Determine the [x, y] coordinate at the center of the cell enclosing the given text.  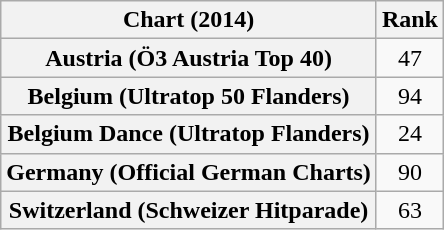
Rank [410, 20]
63 [410, 210]
Austria (Ö3 Austria Top 40) [189, 58]
Chart (2014) [189, 20]
Belgium (Ultratop 50 Flanders) [189, 96]
Belgium Dance (Ultratop Flanders) [189, 134]
94 [410, 96]
Germany (Official German Charts) [189, 172]
24 [410, 134]
90 [410, 172]
47 [410, 58]
Switzerland (Schweizer Hitparade) [189, 210]
